Search for the cell housing the specified text and yield its [X, Y] center coordinate. 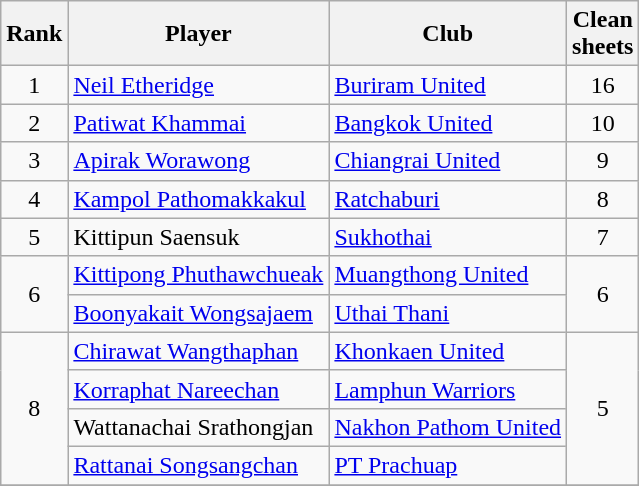
7 [603, 237]
Apirak Worawong [198, 161]
Korraphat Nareechan [198, 389]
Chirawat Wangthaphan [198, 351]
3 [34, 161]
Kampol Pathomakkakul [198, 199]
Lamphun Warriors [448, 389]
10 [603, 123]
9 [603, 161]
4 [34, 199]
Cleansheets [603, 34]
16 [603, 85]
Ratchaburi [448, 199]
Uthai Thani [448, 313]
Buriram United [448, 85]
Player [198, 34]
Rank [34, 34]
Kittipun Saensuk [198, 237]
2 [34, 123]
PT Prachuap [448, 465]
Khonkaen United [448, 351]
Chiangrai United [448, 161]
Wattanachai Srathongjan [198, 427]
Club [448, 34]
Nakhon Pathom United [448, 427]
Patiwat Khammai [198, 123]
Kittipong Phuthawchueak [198, 275]
Muangthong United [448, 275]
Neil Etheridge [198, 85]
Rattanai Songsangchan [198, 465]
1 [34, 85]
Boonyakait Wongsajaem [198, 313]
Sukhothai [448, 237]
Bangkok United [448, 123]
